For the text-containing cell, return its midpoint in (X, Y) coordinate format. 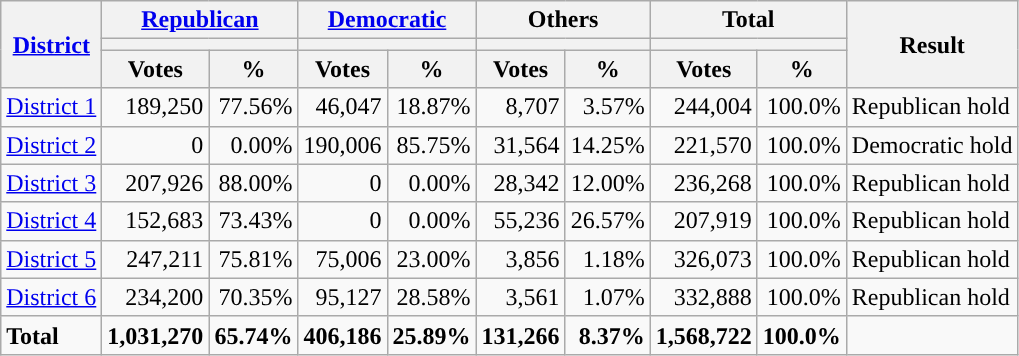
14.25% (608, 145)
190,006 (342, 145)
District 4 (52, 221)
1,568,722 (704, 335)
207,926 (156, 183)
326,073 (704, 259)
District 3 (52, 183)
District 1 (52, 107)
8.37% (608, 335)
247,211 (156, 259)
1.07% (608, 297)
23.00% (432, 259)
55,236 (520, 221)
31,564 (520, 145)
152,683 (156, 221)
28,342 (520, 183)
District 6 (52, 297)
65.74% (254, 335)
District (52, 44)
25.89% (432, 335)
Republican (200, 20)
8,707 (520, 107)
3,561 (520, 297)
3,856 (520, 259)
Democratic (387, 20)
406,186 (342, 335)
221,570 (704, 145)
Democratic hold (932, 145)
18.87% (432, 107)
46,047 (342, 107)
District 5 (52, 259)
12.00% (608, 183)
131,266 (520, 335)
3.57% (608, 107)
1.18% (608, 259)
244,004 (704, 107)
189,250 (156, 107)
236,268 (704, 183)
88.00% (254, 183)
District 2 (52, 145)
332,888 (704, 297)
75.81% (254, 259)
70.35% (254, 297)
26.57% (608, 221)
95,127 (342, 297)
207,919 (704, 221)
85.75% (432, 145)
73.43% (254, 221)
75,006 (342, 259)
1,031,270 (156, 335)
234,200 (156, 297)
Result (932, 44)
77.56% (254, 107)
28.58% (432, 297)
Others (563, 20)
